Return the (X, Y) coordinate for the center point of the cell that contains the specified text.  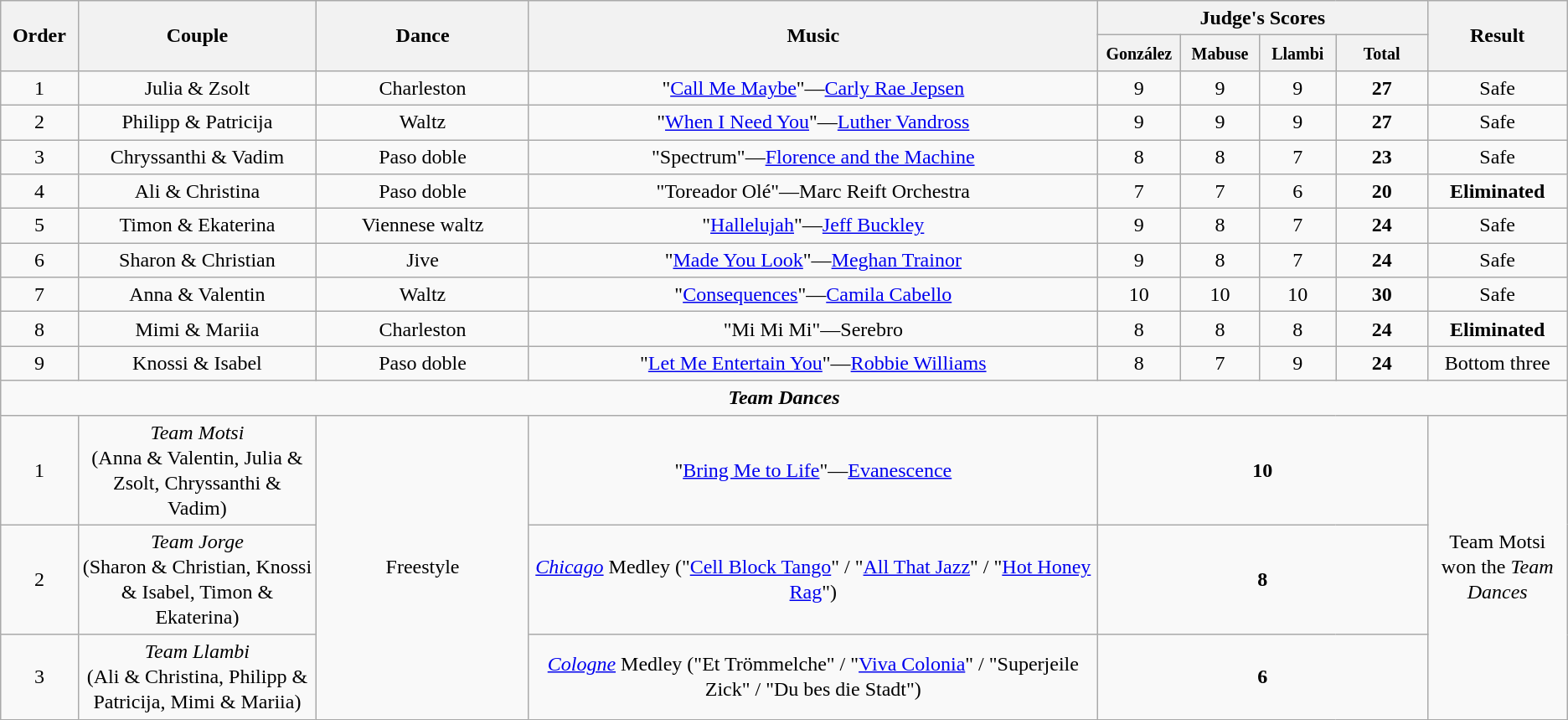
"Bring Me to Life"—Evanescence (812, 469)
Mabuse (1220, 54)
Philipp & Patricija (198, 122)
"Toreador Olé"—Marc Reift Orchestra (812, 191)
Couple (198, 36)
4 (39, 191)
Team Motsi(Anna & Valentin, Julia & Zsolt, Chryssanthi & Vadim) (198, 469)
"Mi Mi Mi"—Serebro (812, 329)
"Hallelujah"—Jeff Buckley (812, 226)
Cologne Medley ("Et Trömmelche" / "Viva Colonia" / "Superjeile Zick" / "Du bes die Stadt") (812, 677)
Chicago Medley ("Cell Block Tango" / "All That Jazz" / "Hot Honey Rag") (812, 580)
Anna & Valentin (198, 295)
Judge's Scores (1262, 18)
Jive (423, 260)
González (1139, 54)
Result (1498, 36)
"Call Me Maybe"—Carly Rae Jepsen (812, 87)
23 (1382, 156)
Mimi & Mariia (198, 329)
Team Llambi(Ali & Christina, Philipp & Patricija, Mimi & Mariia) (198, 677)
30 (1382, 295)
Team Motsi won the Team Dances (1498, 567)
Sharon & Christian (198, 260)
"Spectrum"—Florence and the Machine (812, 156)
Llambi (1298, 54)
Team Dances (784, 397)
Bottom three (1498, 364)
Julia & Zsolt (198, 87)
Knossi & Isabel (198, 364)
"When I Need You"—Luther Vandross (812, 122)
"Consequences"—Camila Cabello (812, 295)
Chryssanthi & Vadim (198, 156)
"Let Me Entertain You"—Robbie Williams (812, 364)
Freestyle (423, 567)
Music (812, 36)
Dance (423, 36)
Viennese waltz (423, 226)
5 (39, 226)
20 (1382, 191)
Ali & Christina (198, 191)
Total (1382, 54)
Team Jorge(Sharon & Christian, Knossi & Isabel, Timon & Ekaterina) (198, 580)
Timon & Ekaterina (198, 226)
"Made You Look"—Meghan Trainor (812, 260)
Order (39, 36)
